Find where the given text appears and provide that cell's center as [X, Y] coordinate. 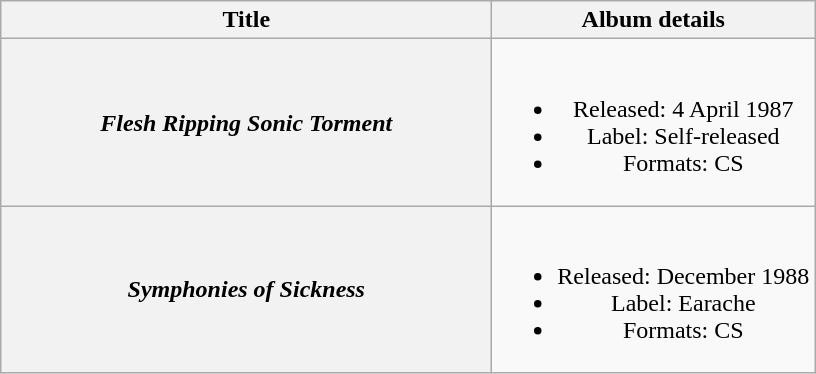
Released: December 1988Label: EaracheFormats: CS [654, 290]
Symphonies of Sickness [246, 290]
Album details [654, 20]
Title [246, 20]
Released: 4 April 1987Label: Self-releasedFormats: CS [654, 122]
Flesh Ripping Sonic Torment [246, 122]
